Identify which cell holds the provided text, then report its (x, y) central coordinate. 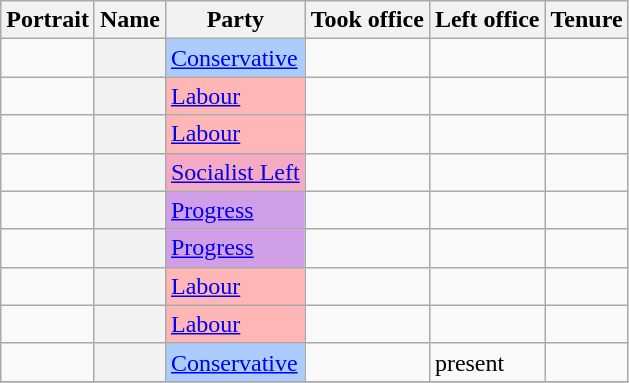
Socialist Left (235, 172)
Took office (367, 20)
present (487, 362)
Left office (487, 20)
Name (130, 20)
Tenure (586, 20)
Party (235, 20)
Portrait (48, 20)
